Identify which cell holds the provided text, then report its [x, y] central coordinate. 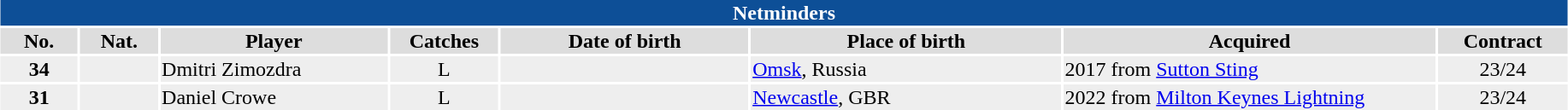
Player [274, 41]
2022 from Milton Keynes Lightning [1250, 97]
No. [39, 41]
2017 from Sutton Sting [1250, 69]
Newcastle, GBR [906, 97]
31 [39, 97]
34 [39, 69]
Date of birth [625, 41]
Nat. [120, 41]
Omsk, Russia [906, 69]
Acquired [1250, 41]
Place of birth [906, 41]
Daniel Crowe [274, 97]
Dmitri Zimozdra [274, 69]
Netminders [783, 13]
Catches [445, 41]
Contract [1503, 41]
